Find where the given text appears and provide that cell's center as (X, Y) coordinate. 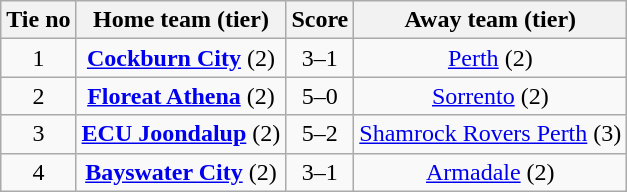
Perth (2) (490, 58)
Bayswater City (2) (181, 172)
Floreat Athena (2) (181, 96)
Armadale (2) (490, 172)
Tie no (38, 20)
Score (320, 20)
Home team (tier) (181, 20)
4 (38, 172)
2 (38, 96)
5–2 (320, 134)
ECU Joondalup (2) (181, 134)
3 (38, 134)
Sorrento (2) (490, 96)
Shamrock Rovers Perth (3) (490, 134)
Away team (tier) (490, 20)
Cockburn City (2) (181, 58)
5–0 (320, 96)
1 (38, 58)
